Capture the cell that displays the provided text and extract its [X, Y] central coordinate. 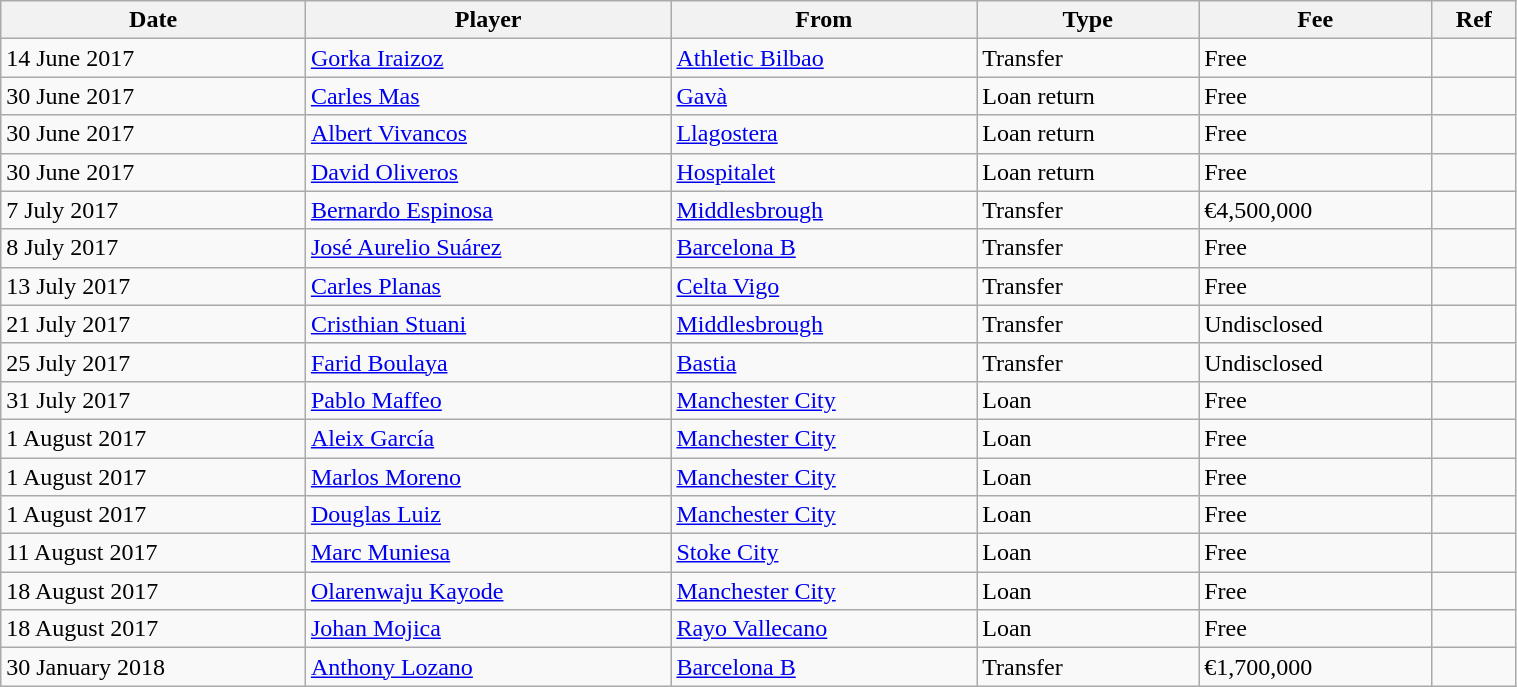
Player [488, 20]
Carles Planas [488, 286]
Marc Muniesa [488, 553]
21 July 2017 [154, 324]
Carles Mas [488, 96]
Athletic Bilbao [824, 58]
30 January 2018 [154, 667]
€1,700,000 [1316, 667]
8 July 2017 [154, 248]
13 July 2017 [154, 286]
Marlos Moreno [488, 477]
Pablo Maffeo [488, 400]
Aleix García [488, 438]
Bernardo Espinosa [488, 210]
Anthony Lozano [488, 667]
Cristhian Stuani [488, 324]
David Oliveros [488, 172]
Rayo Vallecano [824, 629]
José Aurelio Suárez [488, 248]
Fee [1316, 20]
Type [1088, 20]
Ref [1474, 20]
Douglas Luiz [488, 515]
14 June 2017 [154, 58]
Date [154, 20]
Johan Mojica [488, 629]
Olarenwaju Kayode [488, 591]
31 July 2017 [154, 400]
€4,500,000 [1316, 210]
Gavà [824, 96]
Celta Vigo [824, 286]
11 August 2017 [154, 553]
7 July 2017 [154, 210]
Bastia [824, 362]
Gorka Iraizoz [488, 58]
From [824, 20]
Stoke City [824, 553]
Farid Boulaya [488, 362]
Llagostera [824, 134]
Hospitalet [824, 172]
25 July 2017 [154, 362]
Albert Vivancos [488, 134]
